Extract the (X, Y) coordinate from the center of the cell holding the provided text.  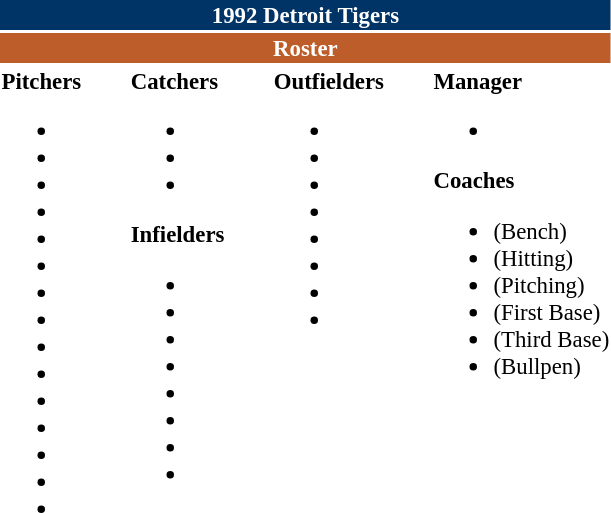
Roster (306, 48)
1992 Detroit Tigers (306, 15)
